Return [x, y] of the center of cell containing provided text 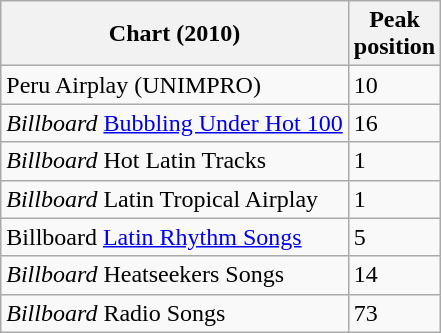
Billboard Radio Songs [175, 313]
Billboard Latin Rhythm Songs [175, 237]
16 [394, 123]
Chart (2010) [175, 34]
Billboard Hot Latin Tracks [175, 161]
Peru Airplay (UNIMPRO) [175, 85]
73 [394, 313]
14 [394, 275]
Peakposition [394, 34]
5 [394, 237]
10 [394, 85]
Billboard Heatseekers Songs [175, 275]
Billboard Bubbling Under Hot 100 [175, 123]
Billboard Latin Tropical Airplay [175, 199]
